Determine the [X, Y] coordinate at the center of the cell enclosing the given text.  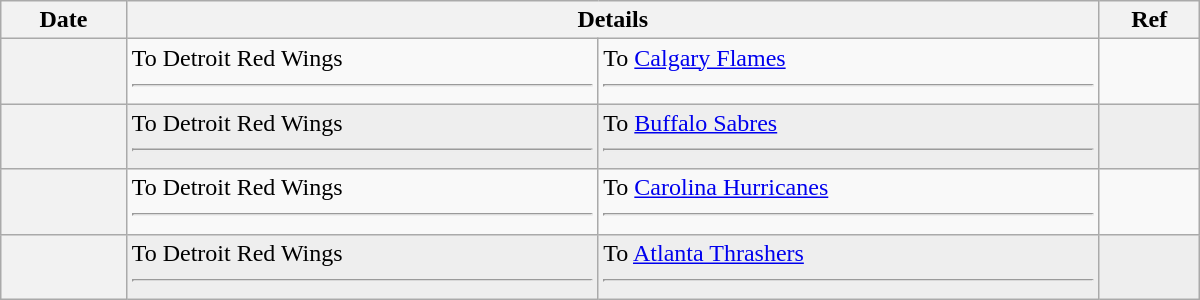
To Atlanta Thrashers [848, 266]
To Calgary Flames [848, 72]
Ref [1149, 20]
To Buffalo Sabres [848, 136]
Details [612, 20]
To Carolina Hurricanes [848, 202]
Date [64, 20]
